Detect which cell encompasses the target text, then output its (x, y) center coordinate. 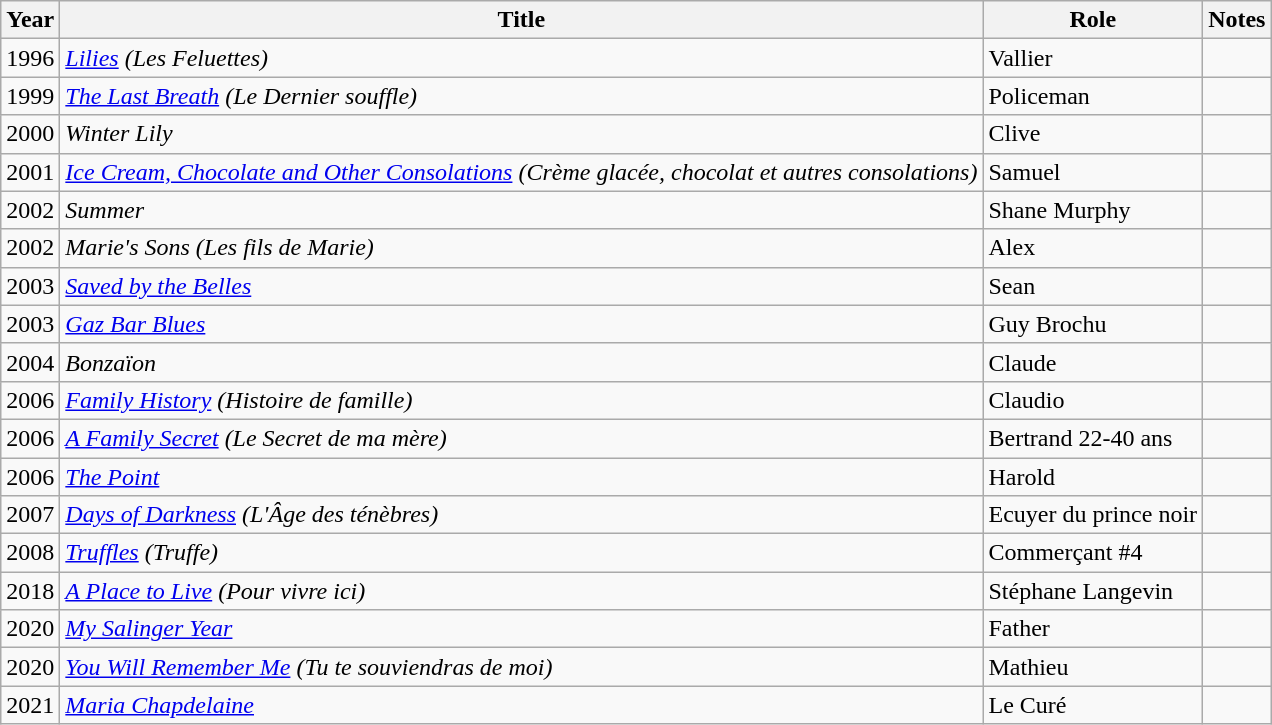
Father (1093, 629)
Samuel (1093, 172)
A Family Secret (Le Secret de ma mère) (522, 438)
Saved by the Belles (522, 286)
Vallier (1093, 58)
Guy Brochu (1093, 324)
Claude (1093, 362)
Policeman (1093, 96)
You Will Remember Me (Tu te souviendras de moi) (522, 667)
A Place to Live (Pour vivre ici) (522, 591)
Year (30, 20)
Le Curé (1093, 705)
My Salinger Year (522, 629)
Gaz Bar Blues (522, 324)
Maria Chapdelaine (522, 705)
Commerçant #4 (1093, 553)
Truffles (Truffe) (522, 553)
Marie's Sons (Les fils de Marie) (522, 248)
The Last Breath (Le Dernier souffle) (522, 96)
Stéphane Langevin (1093, 591)
Bonzaïon (522, 362)
Days of Darkness (L'Âge des ténèbres) (522, 515)
2000 (30, 134)
Summer (522, 210)
Sean (1093, 286)
Clive (1093, 134)
1996 (30, 58)
Alex (1093, 248)
Notes (1237, 20)
2018 (30, 591)
2008 (30, 553)
2007 (30, 515)
Lilies (Les Feluettes) (522, 58)
Harold (1093, 477)
Ecuyer du prince noir (1093, 515)
2021 (30, 705)
Role (1093, 20)
2001 (30, 172)
Winter Lily (522, 134)
The Point (522, 477)
Ice Cream, Chocolate and Other Consolations (Crème glacée, chocolat et autres consolations) (522, 172)
Title (522, 20)
Mathieu (1093, 667)
1999 (30, 96)
Shane Murphy (1093, 210)
Family History (Histoire de famille) (522, 400)
2004 (30, 362)
Claudio (1093, 400)
Bertrand 22-40 ans (1093, 438)
